Capture the cell that displays the provided text and extract its (X, Y) central coordinate. 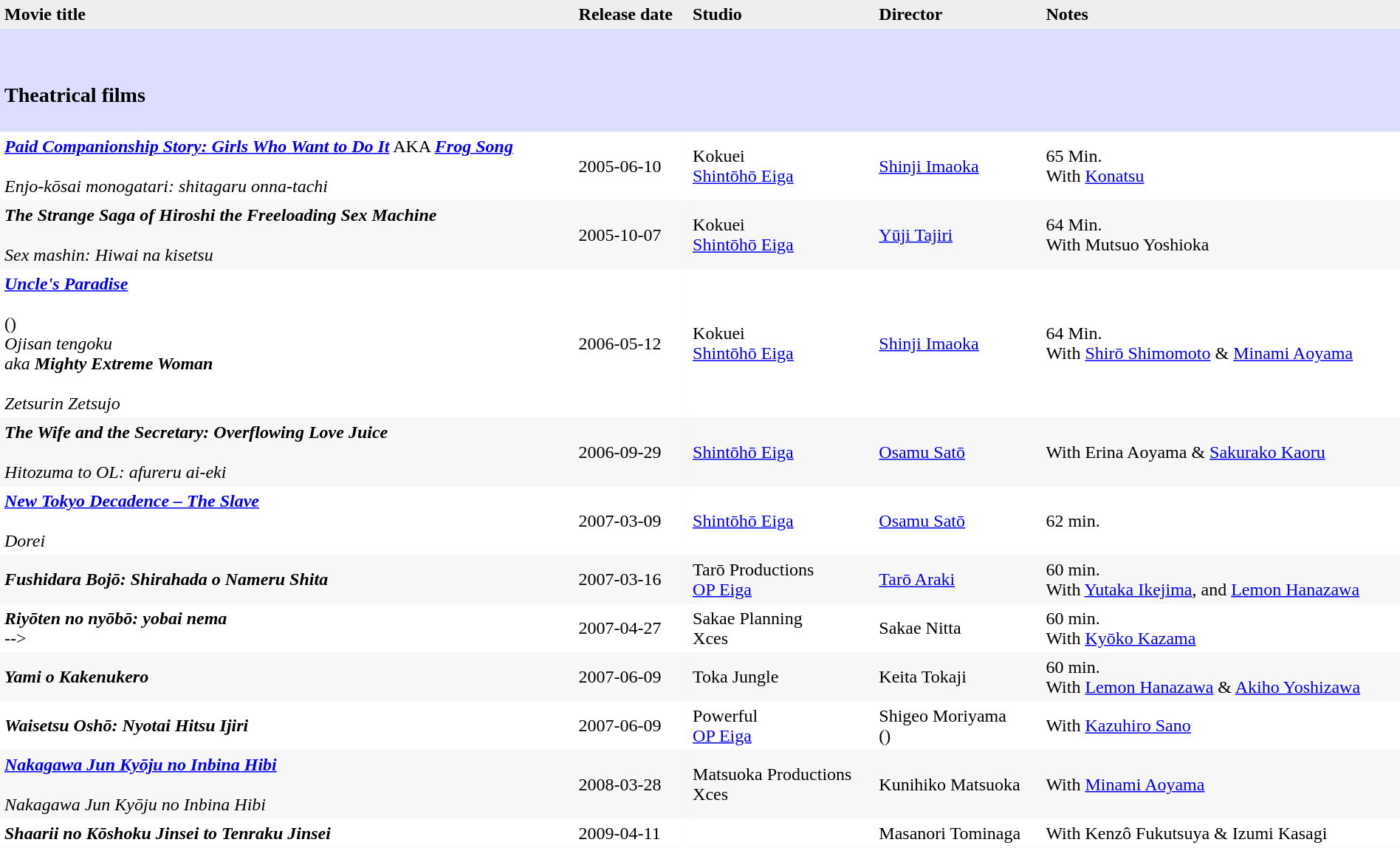
Shaarii no Kōshoku Jinsei to Tenraku Jinsei (287, 833)
Uncle's Paradise()Ojisan tengokuaka Mighty Extreme WomanZetsurin Zetsujo (287, 344)
PowerfulOP Eiga (781, 726)
2006-05-12 (632, 344)
With Kenzô Fukutsuya & Izumi Kasagi (1221, 833)
2005-10-07 (632, 235)
Masanori Tominaga (958, 833)
Studio (781, 15)
With Erina Aoyama & Sakurako Kaoru (1221, 452)
2007-04-27 (632, 629)
2009-04-11 (632, 833)
Fushidara Bojō: Shirahada o Nameru Shita (287, 580)
Yūji Tajiri (958, 235)
60 min.With Lemon Hanazawa & Akiho Yoshizawa (1221, 677)
2005-06-10 (632, 167)
Theatrical films (700, 85)
With Minami Aoyama (1221, 784)
The Wife and the Secretary: Overflowing Love JuiceHitozuma to OL: afureru ai-eki (287, 452)
Tarō Araki (958, 580)
Sakae Nitta (958, 629)
Movie title (287, 15)
62 min. (1221, 522)
Notes (1221, 15)
The Strange Saga of Hiroshi the Freeloading Sex MachineSex mashin: Hiwai na kisetsu (287, 235)
60 min.With Kyōko Kazama (1221, 629)
65 Min.With Konatsu (1221, 167)
2006-09-29 (632, 452)
Shigeo Moriyama() (958, 726)
Nakagawa Jun Kyōju no Inbina HibiNakagawa Jun Kyōju no Inbina Hibi (287, 784)
Tarō ProductionsOP Eiga (781, 580)
Waisetsu Oshō: Nyotai Hitsu Ijiri (287, 726)
Release date (632, 15)
Director (958, 15)
Paid Companionship Story: Girls Who Want to Do It AKA Frog SongEnjo-kōsai monogatari: shitagaru onna-tachi (287, 167)
64 Min.With Mutsuo Yoshioka (1221, 235)
Matsuoka ProductionsXces (781, 784)
Kunihiko Matsuoka (958, 784)
With Kazuhiro Sano (1221, 726)
60 min.With Yutaka Ikejima, and Lemon Hanazawa (1221, 580)
Toka Jungle (781, 677)
Sakae PlanningXces (781, 629)
2007-03-09 (632, 522)
New Tokyo Decadence – The SlaveDorei (287, 522)
Riyōten no nyōbō: yobai nema--> (287, 629)
Keita Tokaji (958, 677)
2007-03-16 (632, 580)
Yami o Kakenukero (287, 677)
2008-03-28 (632, 784)
64 Min.With Shirō Shimomoto & Minami Aoyama (1221, 344)
